Pinpoint the cell where the given text exists, returning its [x, y] midpoint coordinate. 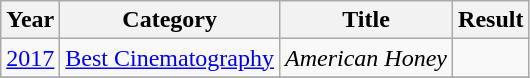
Title [366, 20]
Year [30, 20]
2017 [30, 58]
Best Cinematography [170, 58]
Result [491, 20]
Category [170, 20]
American Honey [366, 58]
